Output the (X, Y) coordinate of the center of the cell containing the given text.  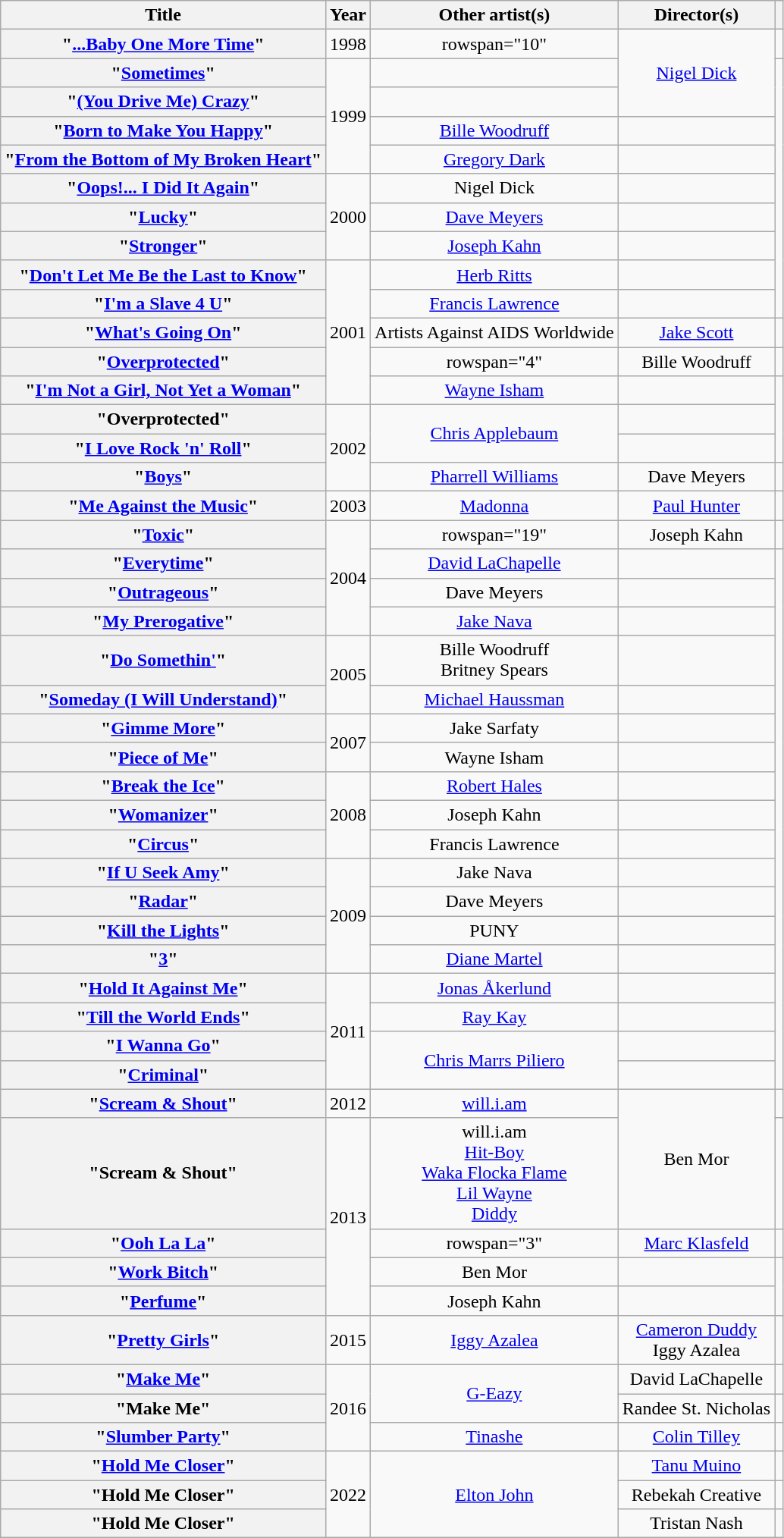
Rebekah Creative (696, 1495)
"What's Going On" (164, 332)
Randee St. Nicholas (696, 1408)
2003 (349, 506)
"Outrageous" (164, 592)
Tristan Nash (696, 1524)
2022 (349, 1495)
"Piece of Me" (164, 757)
"...Baby One More Time" (164, 44)
"If U Seek Amy" (164, 873)
rowspan="4" (494, 362)
"Kill the Lights" (164, 931)
Title (164, 15)
will.i.am (494, 1103)
"Everytime" (164, 563)
2013 (349, 1216)
Chris Marrs Piliero (494, 1060)
2004 (349, 578)
Chris Applebaum (494, 434)
1999 (349, 116)
will.i.amHit-BoyWaka Flocka FlameLil WayneDiddy (494, 1173)
"I'm Not a Girl, Not Yet a Woman" (164, 391)
2002 (349, 448)
2005 (349, 675)
Elton John (494, 1495)
"3" (164, 959)
"Lucky" (164, 217)
"Radar" (164, 902)
Cameron DuddyIggy Azalea (696, 1339)
"Born to Make You Happy" (164, 130)
"Slumber Party" (164, 1437)
Jake Sarfaty (494, 728)
"Sometimes" (164, 73)
"Work Bitch" (164, 1272)
Gregory Dark (494, 159)
"I'm a Slave 4 U" (164, 303)
Artists Against AIDS Worldwide (494, 332)
Year (349, 15)
"Break the Ice" (164, 786)
"Womanizer" (164, 815)
Madonna (494, 506)
Tanu Muino (696, 1466)
Herb Ritts (494, 275)
Jake Scott (696, 332)
"Perfume" (164, 1301)
Michael Haussman (494, 699)
Ray Kay (494, 1017)
Bille WoodruffBritney Spears (494, 660)
Tinashe (494, 1437)
"Someday (I Will Understand)" (164, 699)
rowspan="19" (494, 535)
Jonas Åkerlund (494, 988)
Robert Hales (494, 786)
"From the Bottom of My Broken Heart" (164, 159)
Colin Tilley (696, 1437)
2007 (349, 742)
"Don't Let Me Be the Last to Know" (164, 275)
2012 (349, 1103)
"My Prerogative" (164, 621)
Paul Hunter (696, 506)
2008 (349, 815)
2000 (349, 217)
"Till the World Ends" (164, 1017)
Other artist(s) (494, 15)
2015 (349, 1339)
"Ooh La La" (164, 1243)
"Pretty Girls" (164, 1339)
"Hold It Against Me" (164, 988)
Marc Klasfeld (696, 1243)
"Me Against the Music" (164, 506)
"Criminal" (164, 1075)
"Circus" (164, 844)
G-Eazy (494, 1393)
PUNY (494, 931)
rowspan="3" (494, 1243)
Director(s) (696, 15)
"Boys" (164, 477)
Diane Martel (494, 959)
Pharrell Williams (494, 477)
"I Love Rock 'n' Roll" (164, 448)
rowspan="10" (494, 44)
2009 (349, 916)
"(You Drive Me) Crazy" (164, 102)
"Gimme More" (164, 728)
"Oops!... I Did It Again" (164, 188)
"Toxic" (164, 535)
"I Wanna Go" (164, 1046)
Iggy Azalea (494, 1339)
1998 (349, 44)
2016 (349, 1408)
"Stronger" (164, 246)
2011 (349, 1031)
2001 (349, 332)
"Do Somethin'" (164, 660)
